Identify which cell holds the provided text, then report its (X, Y) central coordinate. 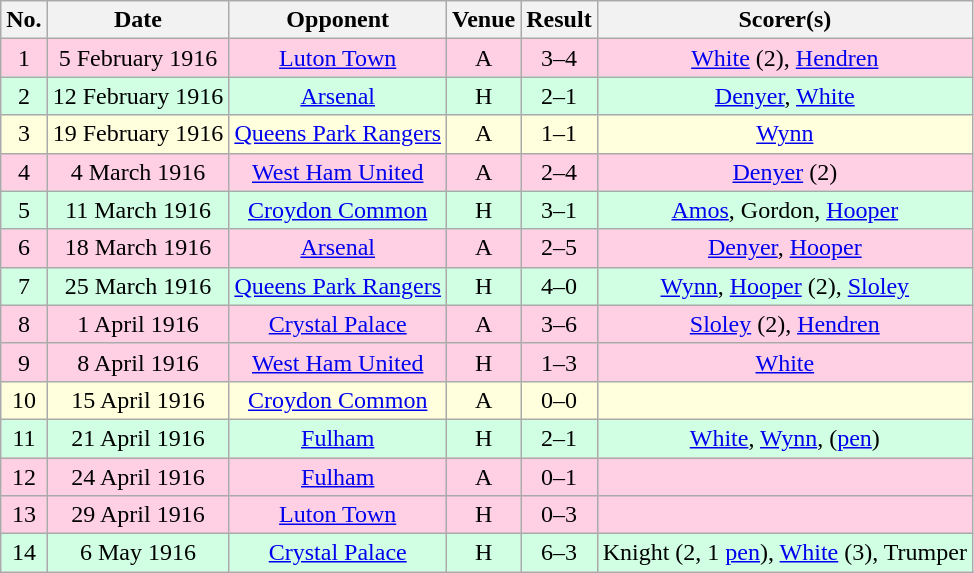
No. (24, 20)
Result (559, 20)
White (2), Hendren (784, 58)
24 April 1916 (138, 477)
Date (138, 20)
5 February 1916 (138, 58)
3–4 (559, 58)
Knight (2, 1 pen), White (3), Trumper (784, 553)
Scorer(s) (784, 20)
Wynn, Hooper (2), Sloley (784, 286)
18 March 1916 (138, 248)
9 (24, 362)
Opponent (338, 20)
White, Wynn, (pen) (784, 438)
15 April 1916 (138, 400)
8 April 1916 (138, 362)
13 (24, 515)
0–0 (559, 400)
1–1 (559, 134)
11 March 1916 (138, 210)
14 (24, 553)
3 (24, 134)
29 April 1916 (138, 515)
4–0 (559, 286)
10 (24, 400)
Denyer, Hooper (784, 248)
2–5 (559, 248)
0–3 (559, 515)
Venue (484, 20)
5 (24, 210)
6 (24, 248)
Denyer, White (784, 96)
6–3 (559, 553)
3–1 (559, 210)
8 (24, 324)
Wynn (784, 134)
4 (24, 172)
Sloley (2), Hendren (784, 324)
12 February 1916 (138, 96)
2 (24, 96)
2–4 (559, 172)
1 April 1916 (138, 324)
6 May 1916 (138, 553)
4 March 1916 (138, 172)
25 March 1916 (138, 286)
0–1 (559, 477)
11 (24, 438)
7 (24, 286)
12 (24, 477)
19 February 1916 (138, 134)
White (784, 362)
Amos, Gordon, Hooper (784, 210)
3–6 (559, 324)
21 April 1916 (138, 438)
1 (24, 58)
1–3 (559, 362)
Denyer (2) (784, 172)
